Output the [x, y] coordinate of the center of the cell containing the given text.  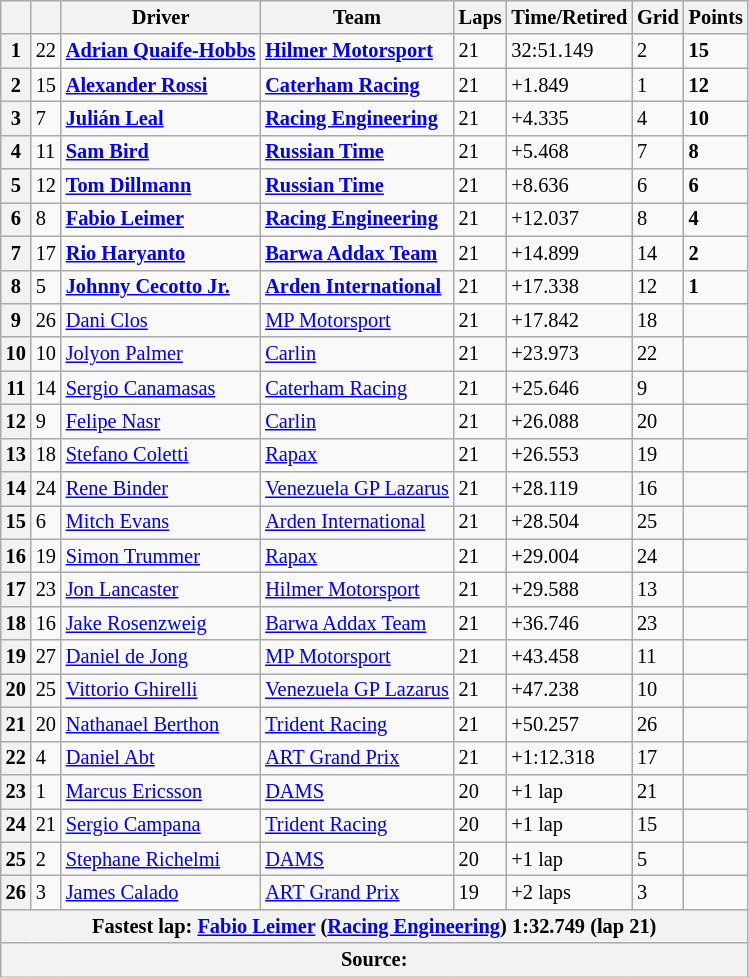
+5.468 [570, 152]
Dani Clos [160, 320]
+28.504 [570, 522]
Team [356, 17]
Driver [160, 17]
Sam Bird [160, 152]
Jon Lancaster [160, 589]
Fabio Leimer [160, 219]
+12.037 [570, 219]
+26.088 [570, 421]
Grid [658, 17]
Source: [374, 960]
27 [46, 657]
+29.588 [570, 589]
+43.458 [570, 657]
+17.842 [570, 320]
+47.238 [570, 690]
32:51.149 [570, 51]
+36.746 [570, 623]
Adrian Quaife-Hobbs [160, 51]
Stephane Richelmi [160, 859]
+4.335 [570, 118]
Points [716, 17]
+28.119 [570, 489]
Rene Binder [160, 489]
Time/Retired [570, 17]
+50.257 [570, 724]
+1.849 [570, 85]
Jake Rosenzweig [160, 623]
Simon Trummer [160, 556]
Fastest lap: Fabio Leimer (Racing Engineering) 1:32.749 (lap 21) [374, 926]
Laps [480, 17]
+29.004 [570, 556]
Daniel Abt [160, 758]
Sergio Campana [160, 825]
+17.338 [570, 287]
Johnny Cecotto Jr. [160, 287]
+8.636 [570, 186]
+2 laps [570, 892]
Nathanael Berthon [160, 724]
+25.646 [570, 388]
Rio Haryanto [160, 253]
Vittorio Ghirelli [160, 690]
Alexander Rossi [160, 85]
+14.899 [570, 253]
Tom Dillmann [160, 186]
Felipe Nasr [160, 421]
+26.553 [570, 455]
Stefano Coletti [160, 455]
James Calado [160, 892]
+23.973 [570, 354]
+1:12.318 [570, 758]
Mitch Evans [160, 522]
Marcus Ericsson [160, 791]
Sergio Canamasas [160, 388]
Jolyon Palmer [160, 354]
Julián Leal [160, 118]
Daniel de Jong [160, 657]
